Return the (X, Y) coordinate for the center point of the cell that contains the specified text.  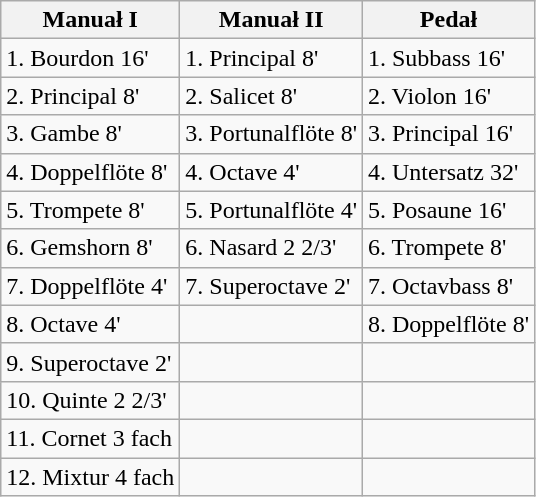
Manuał I (90, 20)
1. Bourdon 16' (90, 58)
12. Mixtur 4 fach (90, 477)
7. Superoctave 2' (272, 286)
5. Trompete 8' (90, 210)
9. Superoctave 2' (90, 362)
3. Gambe 8' (90, 134)
4. Octave 4' (272, 172)
6. Nasard 2 2/3' (272, 248)
6. Trompete 8' (448, 248)
11. Cornet 3 fach (90, 438)
5. Posaune 16' (448, 210)
6. Gemshorn 8' (90, 248)
2. Principal 8' (90, 96)
Manuał II (272, 20)
3. Portunalflöte 8' (272, 134)
7. Octavbass 8' (448, 286)
8. Doppelflöte 8' (448, 324)
Pedał (448, 20)
1. Subbass 16' (448, 58)
4. Doppelflöte 8' (90, 172)
3. Principal 16' (448, 134)
8. Octave 4' (90, 324)
7. Doppelflöte 4' (90, 286)
2. Violon 16' (448, 96)
1. Principal 8' (272, 58)
4. Untersatz 32' (448, 172)
10. Quinte 2 2/3' (90, 400)
2. Salicet 8' (272, 96)
5. Portunalflöte 4' (272, 210)
